Determine the [X, Y] coordinate at the center of the cell enclosing the given text.  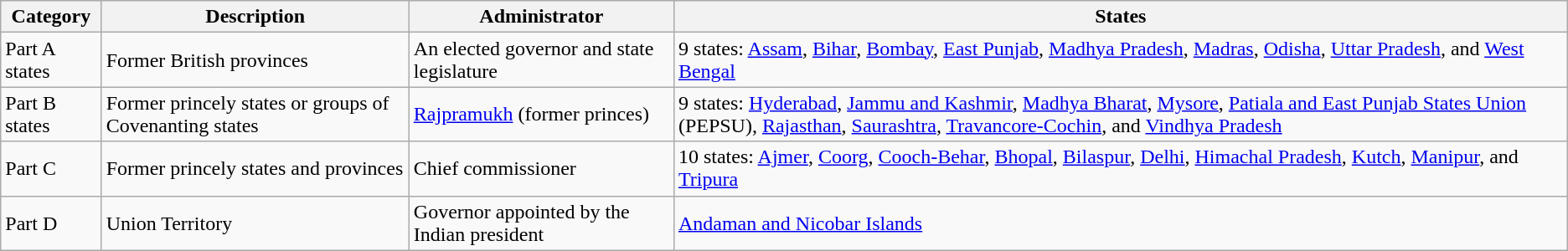
Former princely states or groups of Covenanting states [255, 114]
States [1121, 17]
Former British provinces [255, 60]
Category [51, 17]
Administrator [541, 17]
10 states: Ajmer, Coorg, Cooch-Behar, Bhopal, Bilaspur, Delhi, Himachal Pradesh, Kutch, Manipur, and Tripura [1121, 169]
Part C [51, 169]
Rajpramukh (former princes) [541, 114]
Andaman and Nicobar Islands [1121, 223]
Former princely states and provinces [255, 169]
An elected governor and state legislature [541, 60]
Governor appointed by the Indian president [541, 223]
Part A states [51, 60]
Union Territory [255, 223]
Description [255, 17]
9 states: Assam, Bihar, Bombay, East Punjab, Madhya Pradesh, Madras, Odisha, Uttar Pradesh, and West Bengal [1121, 60]
Chief commissioner [541, 169]
Part D [51, 223]
Part B states [51, 114]
